Find where the given text appears and provide that cell's center as [x, y] coordinate. 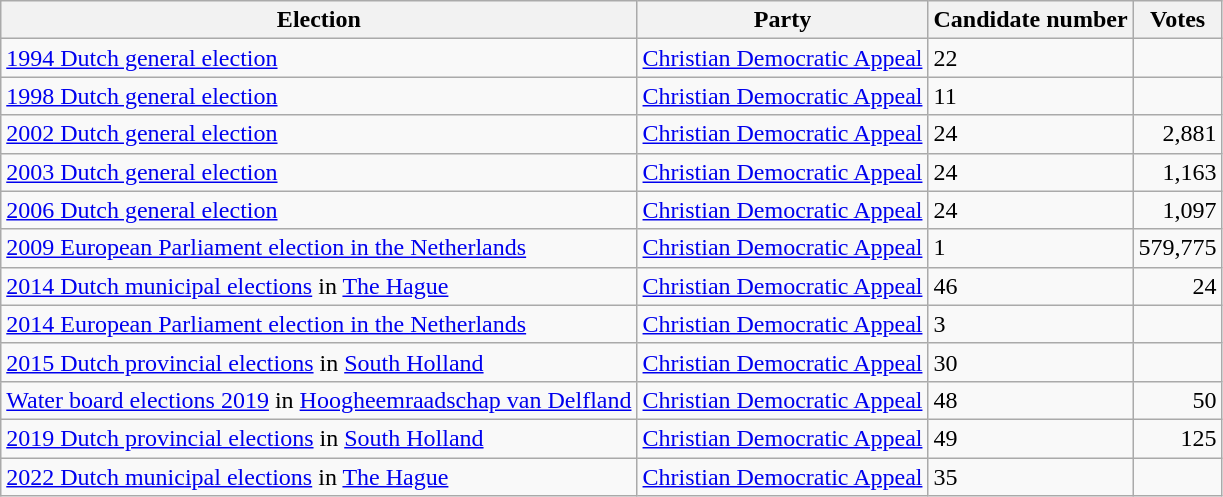
30 [1030, 362]
Votes [1178, 20]
2014 Dutch municipal elections in The Hague [319, 286]
2,881 [1178, 134]
2009 European Parliament election in the Netherlands [319, 248]
2019 Dutch provincial elections in South Holland [319, 438]
Water board elections 2019 in Hoogheemraadschap van Delfland [319, 400]
Election [319, 20]
48 [1030, 400]
Party [782, 20]
2015 Dutch provincial elections in South Holland [319, 362]
1,163 [1178, 172]
2002 Dutch general election [319, 134]
579,775 [1178, 248]
2006 Dutch general election [319, 210]
1 [1030, 248]
1998 Dutch general election [319, 96]
35 [1030, 477]
Candidate number [1030, 20]
22 [1030, 58]
2003 Dutch general election [319, 172]
3 [1030, 324]
125 [1178, 438]
50 [1178, 400]
1994 Dutch general election [319, 58]
2022 Dutch municipal elections in The Hague [319, 477]
46 [1030, 286]
2014 European Parliament election in the Netherlands [319, 324]
11 [1030, 96]
1,097 [1178, 210]
49 [1030, 438]
